Identify which cell holds the provided text, then report its (X, Y) central coordinate. 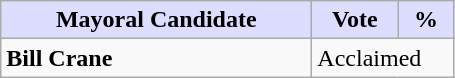
Mayoral Candidate (156, 20)
Bill Crane (156, 58)
Vote (355, 20)
% (426, 20)
Acclaimed (383, 58)
